Return the [x, y] coordinate for the center point of the cell that contains the specified text.  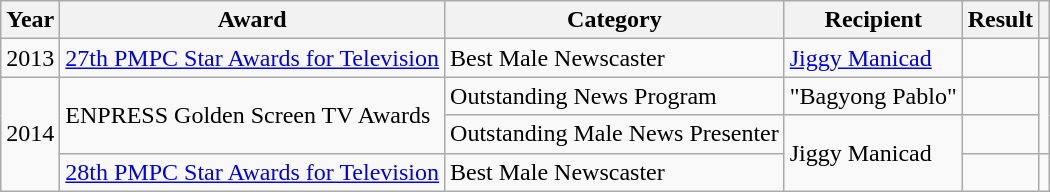
28th PMPC Star Awards for Television [252, 172]
Category [615, 20]
Recipient [873, 20]
27th PMPC Star Awards for Television [252, 58]
2013 [30, 58]
Award [252, 20]
Outstanding Male News Presenter [615, 134]
"Bagyong Pablo" [873, 96]
Year [30, 20]
ENPRESS Golden Screen TV Awards [252, 115]
Result [1000, 20]
2014 [30, 134]
Outstanding News Program [615, 96]
